Scan for the cell matching the given text and deliver its (x, y) coordinate at center. 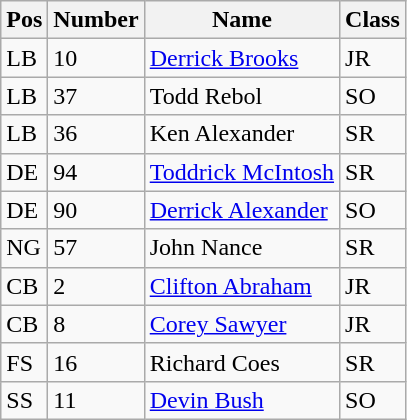
Class (373, 20)
John Nance (242, 248)
SS (24, 400)
10 (96, 58)
2 (96, 286)
Ken Alexander (242, 134)
57 (96, 248)
Clifton Abraham (242, 286)
Devin Bush (242, 400)
FS (24, 362)
11 (96, 400)
16 (96, 362)
Pos (24, 20)
37 (96, 96)
Corey Sawyer (242, 324)
36 (96, 134)
Derrick Brooks (242, 58)
Derrick Alexander (242, 210)
94 (96, 172)
Number (96, 20)
NG (24, 248)
90 (96, 210)
Todd Rebol (242, 96)
Richard Coes (242, 362)
Toddrick McIntosh (242, 172)
8 (96, 324)
Name (242, 20)
